From the cell containing the given text, extract its center point as [X, Y] coordinate. 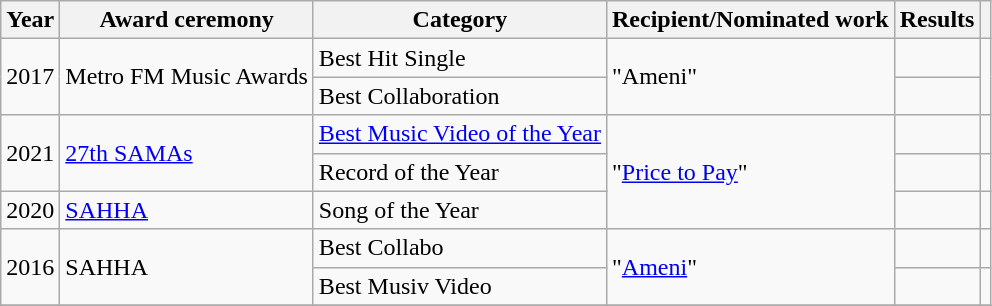
Best Hit Single [460, 58]
Best Music Video of the Year [460, 134]
27th SAMAs [187, 153]
2021 [30, 153]
Recipient/Nominated work [750, 20]
Song of the Year [460, 210]
2016 [30, 267]
Best Collabo [460, 248]
Best Collaboration [460, 96]
Category [460, 20]
2020 [30, 210]
Year [30, 20]
Award ceremony [187, 20]
Results [937, 20]
2017 [30, 77]
Metro FM Music Awards [187, 77]
"Price to Pay" [750, 172]
Best Musiv Video [460, 286]
Record of the Year [460, 172]
